Search for the cell housing the specified text and yield its [X, Y] center coordinate. 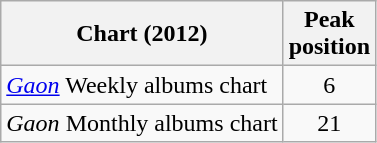
Chart (2012) [142, 34]
Gaon Weekly albums chart [142, 85]
21 [329, 123]
Peakposition [329, 34]
6 [329, 85]
Gaon Monthly albums chart [142, 123]
